Provide the [X, Y] coordinate of the cell's center where the given text is located.  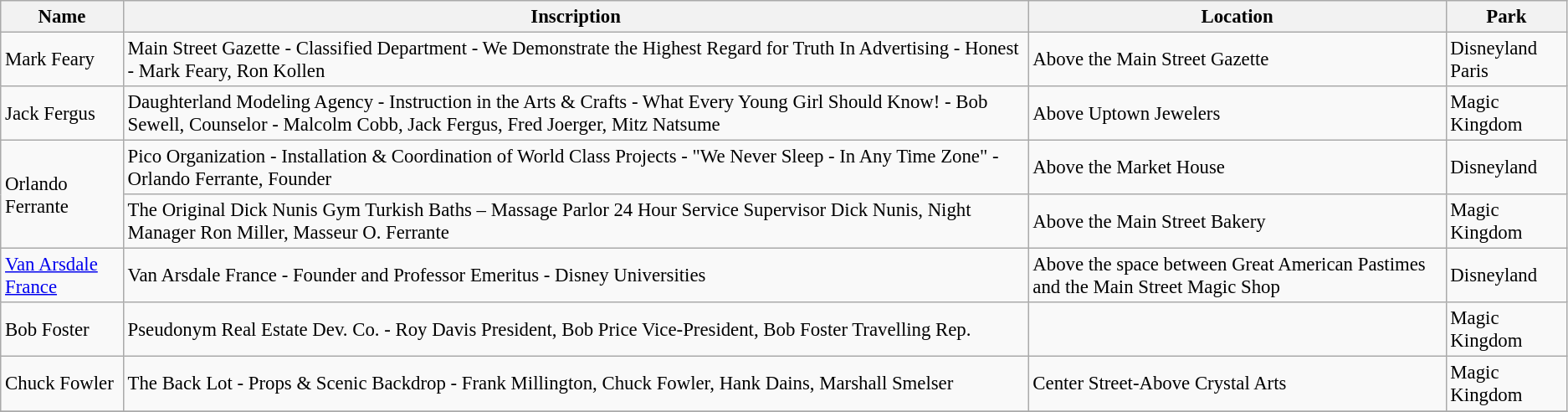
Above the Main Street Bakery [1237, 221]
Main Street Gazette - Classified Department - We Demonstrate the Highest Regard for Truth In Advertising - Honest - Mark Feary, Ron Kollen [576, 60]
Above the space between Great American Pastimes and the Main Street Magic Shop [1237, 276]
Pseudonym Real Estate Dev. Co. - Roy Davis President, Bob Price Vice-President, Bob Foster Travelling Rep. [576, 330]
Disneyland Paris [1506, 60]
Chuck Fowler [62, 384]
Bob Foster [62, 330]
The Original Dick Nunis Gym Turkish Baths – Massage Parlor 24 Hour Service Supervisor Dick Nunis, Night Manager Ron Miller, Masseur O. Ferrante [576, 221]
Van Arsdale France [62, 276]
Mark Feary [62, 60]
Inscription [576, 17]
Van Arsdale France - Founder and Professor Emeritus - Disney Universities [576, 276]
Location [1237, 17]
Above the Main Street Gazette [1237, 60]
Above Uptown Jewelers [1237, 114]
The Back Lot - Props & Scenic Backdrop - Frank Millington, Chuck Fowler, Hank Dains, Marshall Smelser [576, 384]
Pico Organization - Installation & Coordination of World Class Projects - "We Never Sleep - In Any Time Zone" - Orlando Ferrante, Founder [576, 167]
Name [62, 17]
Center Street-Above Crystal Arts [1237, 384]
Jack Fergus [62, 114]
Park [1506, 17]
Orlando Ferrante [62, 194]
Above the Market House [1237, 167]
